Return [x, y] of the center of cell containing provided text 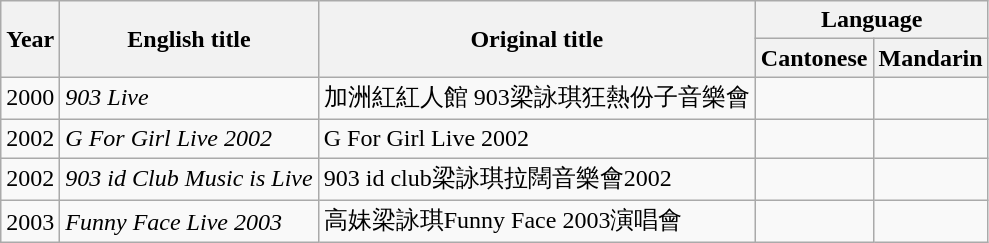
Year [30, 39]
Mandarin [930, 58]
903 id club梁詠琪拉闊音樂會2002 [536, 180]
2000 [30, 98]
高妹梁詠琪Funny Face 2003演唱會 [536, 222]
2003 [30, 222]
903 Live [189, 98]
Original title [536, 39]
Language [872, 20]
Funny Face Live 2003 [189, 222]
加洲紅紅人館 903梁詠琪狂熱份子音樂會 [536, 98]
903 id Club Music is Live [189, 180]
English title [189, 39]
Cantonese [814, 58]
